Find where the given text appears and provide that cell's center as [x, y] coordinate. 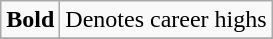
Denotes career highs [166, 20]
Bold [30, 20]
